Scan for the cell matching the given text and deliver its [x, y] coordinate at center. 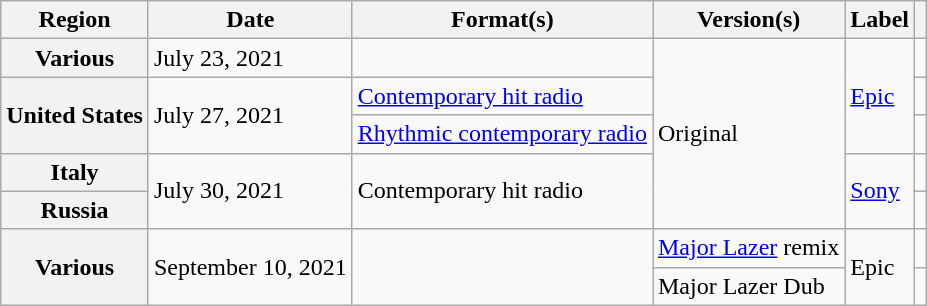
July 30, 2021 [250, 191]
July 27, 2021 [250, 115]
Rhythmic contemporary radio [502, 134]
Sony [880, 191]
Major Lazer remix [748, 248]
Version(s) [748, 20]
Format(s) [502, 20]
United States [75, 115]
Italy [75, 172]
Russia [75, 210]
Date [250, 20]
Original [748, 134]
Label [880, 20]
July 23, 2021 [250, 58]
Region [75, 20]
Major Lazer Dub [748, 286]
September 10, 2021 [250, 267]
